Output the [X, Y] coordinate of the center of the cell containing the given text.  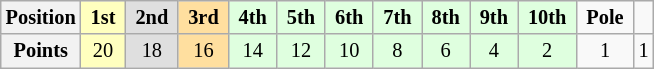
6 [446, 51]
4 [494, 51]
4th [253, 17]
Pole [604, 17]
6th [349, 17]
18 [152, 51]
2 [547, 51]
5th [301, 17]
3rd [203, 17]
Points [41, 51]
12 [301, 51]
2nd [152, 17]
10th [547, 17]
7th [397, 17]
1st [104, 17]
Position [41, 17]
10 [349, 51]
8 [397, 51]
16 [203, 51]
8th [446, 17]
9th [494, 17]
20 [104, 51]
14 [253, 51]
